Output the (X, Y) coordinate of the center of the cell containing the given text.  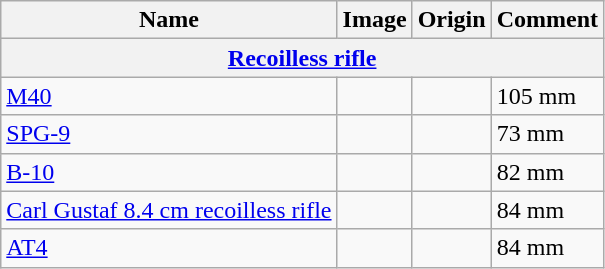
M40 (169, 96)
105 mm (547, 96)
82 mm (547, 172)
AT4 (169, 248)
Origin (452, 20)
B-10 (169, 172)
SPG-9 (169, 134)
73 mm (547, 134)
Comment (547, 20)
Image (374, 20)
Recoilless rifle (302, 58)
Carl Gustaf 8.4 cm recoilless rifle (169, 210)
Name (169, 20)
